Search for the cell housing the specified text and yield its [X, Y] center coordinate. 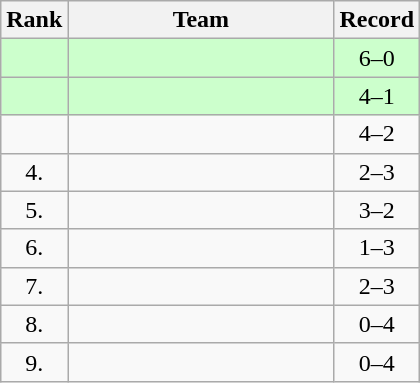
4–1 [377, 96]
6. [34, 248]
5. [34, 210]
8. [34, 324]
9. [34, 362]
Team [201, 20]
4. [34, 172]
6–0 [377, 58]
3–2 [377, 210]
Rank [34, 20]
4–2 [377, 134]
Record [377, 20]
7. [34, 286]
1–3 [377, 248]
